Pinpoint the cell where the given text exists, returning its (X, Y) midpoint coordinate. 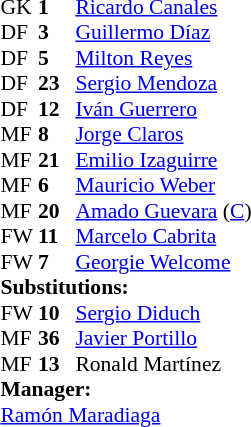
23 (57, 83)
11 (57, 237)
7 (57, 262)
Sergio Mendoza (163, 83)
Mauricio Weber (163, 185)
6 (57, 185)
Jorge Claros (163, 135)
21 (57, 160)
12 (57, 109)
Guillermo Díaz (163, 33)
Manager: (126, 389)
36 (57, 339)
Ronald Martínez (163, 364)
Marcelo Cabrita (163, 237)
3 (57, 33)
Substitutions: (126, 287)
5 (57, 58)
Emilio Izaguirre (163, 160)
20 (57, 211)
Milton Reyes (163, 58)
8 (57, 135)
Javier Portillo (163, 339)
13 (57, 364)
Sergio Diduch (163, 313)
Amado Guevara (C) (163, 211)
10 (57, 313)
Georgie Welcome (163, 262)
Iván Guerrero (163, 109)
